Scan for the cell matching the given text and deliver its [x, y] coordinate at center. 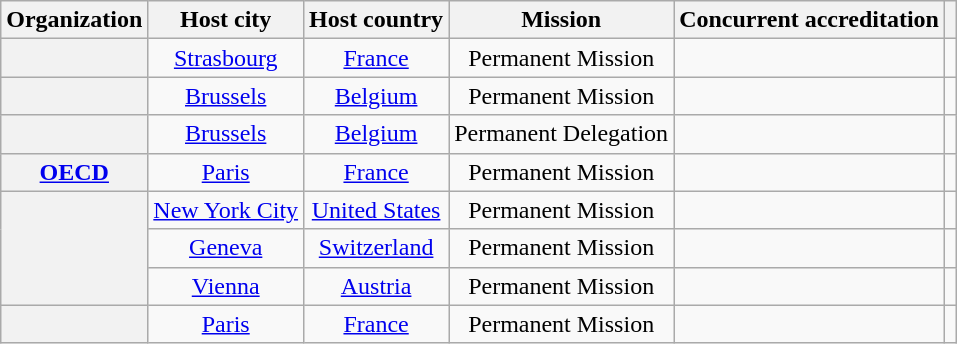
United States [376, 210]
Host country [376, 20]
Concurrent accreditation [810, 20]
Host city [226, 20]
Geneva [226, 248]
Austria [376, 286]
OECD [74, 172]
New York City [226, 210]
Organization [74, 20]
Vienna [226, 286]
Strasbourg [226, 58]
Permanent Delegation [562, 134]
Switzerland [376, 248]
Mission [562, 20]
